Extract the [X, Y] coordinate from the center of the cell holding the provided text.  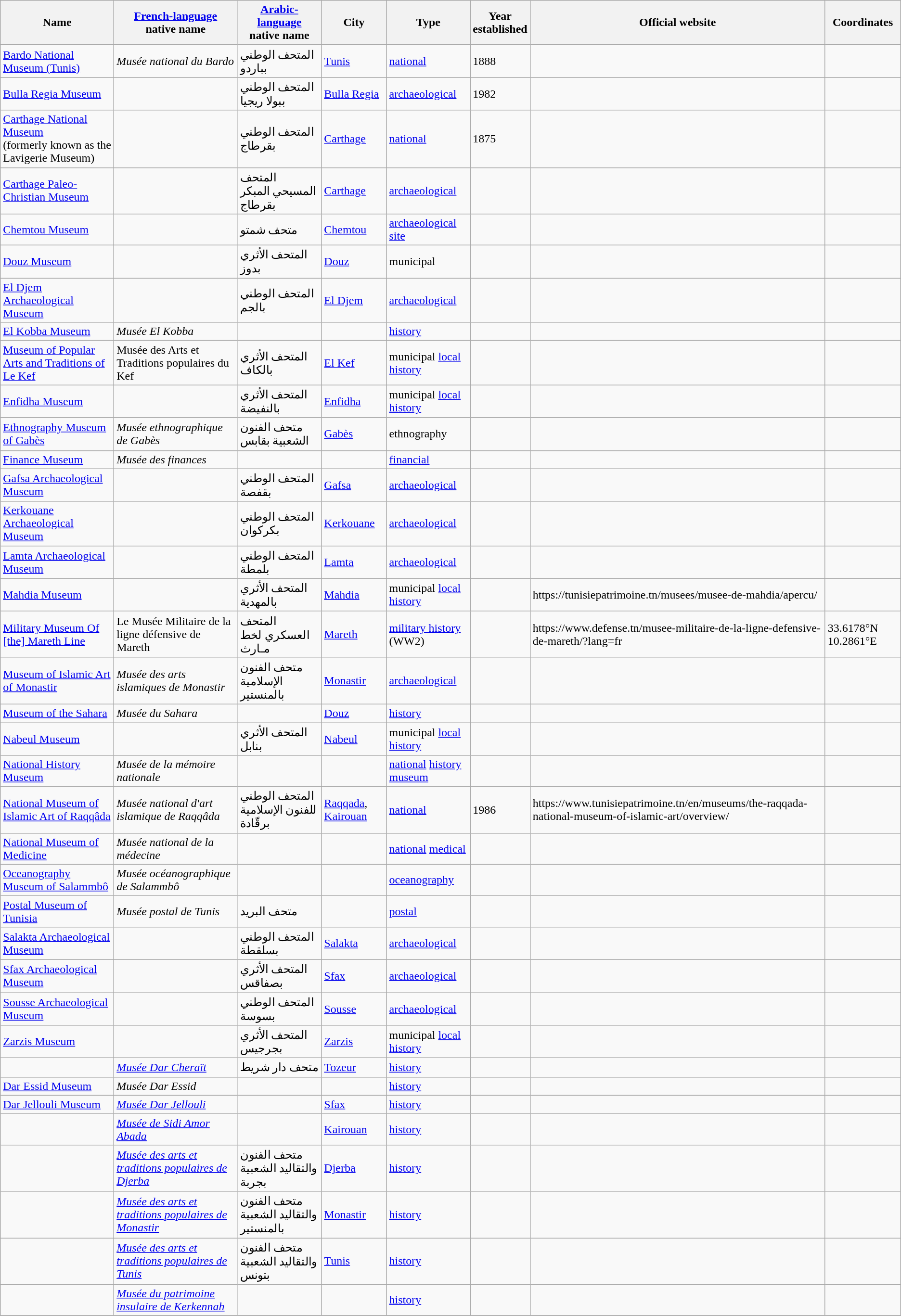
French-language native name [176, 23]
المتحف الأثري بنابل [279, 739]
Enfidha [354, 401]
Sousse [354, 1009]
Djerba [354, 1168]
المتحف الأثري بدوز [279, 262]
المتحف الوطني ببولا ريجيا [279, 94]
El Kef [354, 363]
متحف الفنون والتقاليد الشعبية بتونس [279, 1261]
municipal [428, 262]
المتحف العسكري لخط مـارث [279, 634]
Kairouan [354, 1129]
1986 [500, 810]
متحف البريد [279, 911]
Le Musée Militaire de la ligne défensive de Mareth [176, 634]
Coordinates [862, 23]
Musée des finances [176, 460]
Chemtou [354, 230]
المتحف الأثري بالنفيضة [279, 401]
Musée du patrimoine insulaire de Kerkennah [176, 1300]
1875 [500, 139]
Chemtou Museum [57, 230]
Kerkouane [354, 524]
متحف الفنون الشعبية بقابس [279, 434]
National History Museum [57, 771]
Douz Museum [57, 262]
El Djem [354, 300]
Museum of Islamic Art of Monastir [57, 681]
Name [57, 23]
Oceanography Museum of Salammbô [57, 880]
Musée du Sahara [176, 713]
Ethnography Museum of Gabès [57, 434]
Musée Dar Essid [176, 1086]
Salakta [354, 943]
Dar Essid Museum [57, 1086]
Mareth [354, 634]
Musée El Kobba [176, 332]
Bulla Regia Museum [57, 94]
Musée des arts islamiques de Monastir [176, 681]
https://tunisiepatrimoine.tn/musees/musee-de-mahdia/apercu/ [678, 595]
Musée national du Bardo [176, 61]
Musée Dar Jellouli [176, 1104]
https://www.tunisiepatrimoine.tn/en/museums/the-raqqada-national-museum-of-islamic-art/overview/ [678, 810]
Musée ethnographique de Gabès [176, 434]
Salakta Archaeological Museum [57, 943]
Musée des Arts et Traditions populaires du Kef [176, 363]
Musée Dar Cheraït [176, 1068]
national medical [428, 849]
متحف شمتو [279, 230]
Year established [500, 23]
المتحف الأثري بصفاقس [279, 976]
Raqqada, Kairouan [354, 810]
Carthage National Museum(formerly known as the Lavigerie Museum) [57, 139]
Bulla Regia [354, 94]
المتحف الوطني بباردو [279, 61]
المتحف الأثري بالمهدية [279, 595]
متحف الفنون والتقاليد الشعبية بجربة [279, 1168]
National Museum of Islamic Art of Raqqâda [57, 810]
المتحف الوطني بقرطاج [279, 139]
national history museum [428, 771]
Type [428, 23]
Postal Museum of Tunisia [57, 911]
33.6178°N 10.2861°E [862, 634]
Kerkouane Archaeological Museum [57, 524]
المتحف الوطني بسوسة [279, 1009]
https://www.defense.tn/musee-militaire-de-la-ligne-defensive-de-mareth/?lang=fr [678, 634]
Tozeur [354, 1068]
Museum of Popular Arts and Traditions of Le Kef [57, 363]
Nabeul [354, 739]
Nabeul Museum [57, 739]
Dar Jellouli Museum [57, 1104]
Official website [678, 23]
Musée de Sidi Amor Abada [176, 1129]
Musée des arts et traditions populaires de Tunis [176, 1261]
Musée postal de Tunis [176, 911]
Mahdia [354, 595]
متحف دار شريط [279, 1068]
Mahdia Museum [57, 595]
المتحف الوطني للفنون الإسلامية برقّادة [279, 810]
El Kobba Museum [57, 332]
Arabic-language native name [279, 23]
متحف الفنون والتقاليد الشعبية بالمنستير [279, 1214]
Zarzis [354, 1042]
المتحف الوطني بالجم [279, 300]
Musée national de la médecine [176, 849]
1982 [500, 94]
Museum of the Sahara [57, 713]
oceanography [428, 880]
military history (WW2) [428, 634]
المتحف الوطني بكركوان [279, 524]
Military Museum Of [the] Mareth Line [57, 634]
المتحف الوطني بلمطة [279, 562]
Musée des arts et traditions populaires de Monastir [176, 1214]
Lamta Archaeological Museum [57, 562]
Gafsa Archaeological Museum [57, 485]
Musée national d'art islamique de Raqqâda [176, 810]
financial [428, 460]
المتحف المسيحي المبكر بقرطاج [279, 191]
المتحف الأثري بجرجيس [279, 1042]
Sfax Archaeological Museum [57, 976]
متحف الفنون الإسلامية بالمنستير [279, 681]
المتحف الأثري بالكاف [279, 363]
ethnography [428, 434]
National Museum of Medicine [57, 849]
Gabès [354, 434]
Zarzis Museum [57, 1042]
Musée de la mémoire nationale [176, 771]
El Djem Archaeological Museum [57, 300]
1888 [500, 61]
المتحف الوطني بقفصة [279, 485]
postal [428, 911]
City [354, 23]
Finance Museum [57, 460]
Musée océanographique de Salammbô [176, 880]
Sousse Archaeological Museum [57, 1009]
Bardo National Museum (Tunis) [57, 61]
Carthage Paleo-Christian Museum [57, 191]
Enfidha Museum [57, 401]
المتحف الوطني بسلقطة [279, 943]
archaeological site [428, 230]
Musée des arts et traditions populaires de Djerba [176, 1168]
Lamta [354, 562]
Gafsa [354, 485]
